Output the (X, Y) coordinate of the center of the cell containing the given text.  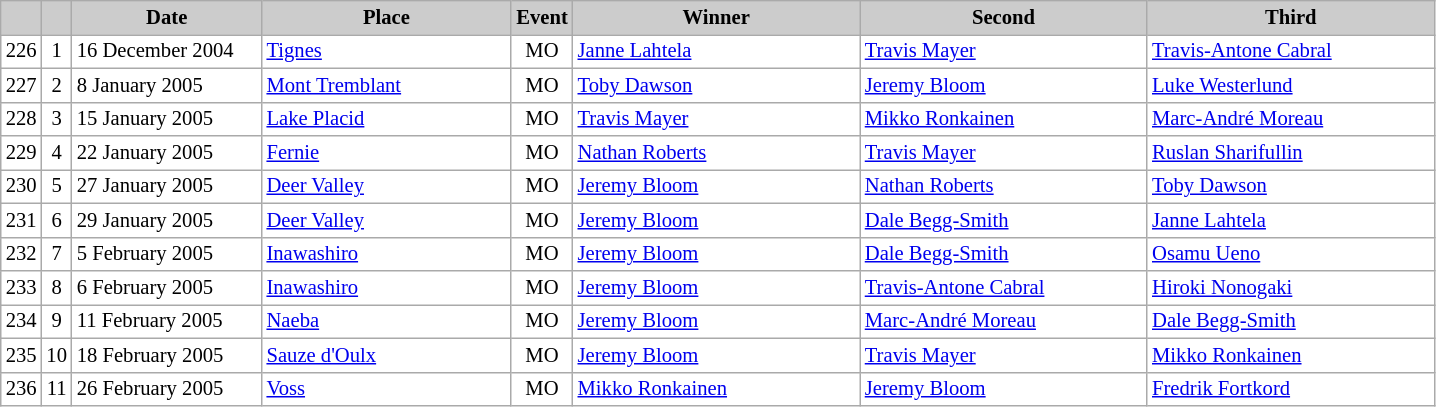
Osamu Ueno (1290, 254)
Event (542, 17)
235 (22, 355)
9 (56, 321)
29 January 2005 (167, 220)
6 (56, 220)
10 (56, 355)
227 (22, 85)
Naeba (387, 321)
16 December 2004 (167, 51)
Date (167, 17)
Sauze d'Oulx (387, 355)
6 February 2005 (167, 287)
Lake Placid (387, 119)
Luke Westerlund (1290, 85)
236 (22, 389)
231 (22, 220)
230 (22, 186)
Third (1290, 17)
22 January 2005 (167, 153)
4 (56, 153)
26 February 2005 (167, 389)
Voss (387, 389)
8 (56, 287)
7 (56, 254)
5 February 2005 (167, 254)
8 January 2005 (167, 85)
Fernie (387, 153)
11 February 2005 (167, 321)
233 (22, 287)
228 (22, 119)
Mont Tremblant (387, 85)
Tignes (387, 51)
3 (56, 119)
Winner (716, 17)
226 (22, 51)
11 (56, 389)
27 January 2005 (167, 186)
Ruslan Sharifullin (1290, 153)
234 (22, 321)
1 (56, 51)
5 (56, 186)
Fredrik Fortkord (1290, 389)
18 February 2005 (167, 355)
Second (1004, 17)
2 (56, 85)
Hiroki Nonogaki (1290, 287)
232 (22, 254)
229 (22, 153)
Place (387, 17)
15 January 2005 (167, 119)
